Return the (X, Y) coordinate for the center point of the cell that contains the specified text.  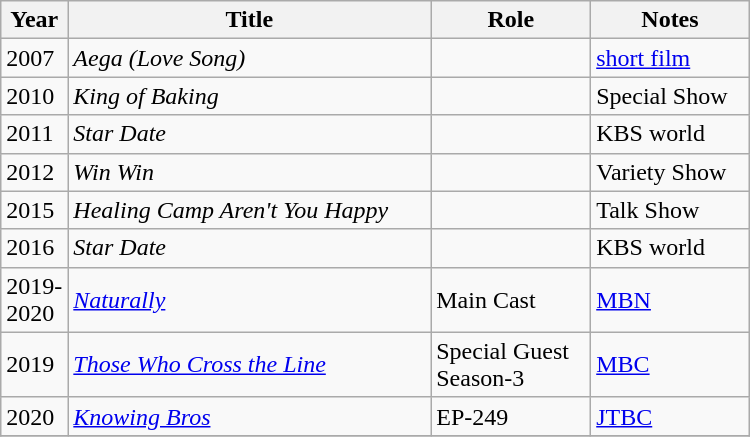
Win Win (250, 172)
King of Baking (250, 96)
2020 (34, 416)
2016 (34, 248)
Naturally (250, 300)
Those Who Cross the Line (250, 364)
EP-249 (511, 416)
2019-2020 (34, 300)
Special Show (670, 96)
2012 (34, 172)
JTBC (670, 416)
Knowing Bros (250, 416)
Aega (Love Song) (250, 58)
Year (34, 20)
Main Cast (511, 300)
2010 (34, 96)
MBN (670, 300)
Talk Show (670, 210)
Healing Camp Aren't You Happy (250, 210)
short film (670, 58)
2019 (34, 364)
MBC (670, 364)
Notes (670, 20)
Title (250, 20)
Special GuestSeason-3 (511, 364)
2011 (34, 134)
Role (511, 20)
2007 (34, 58)
Variety Show (670, 172)
2015 (34, 210)
